Find where the given text appears and provide that cell's center as (X, Y) coordinate. 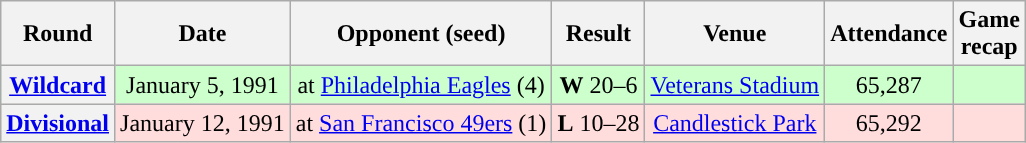
January 12, 1991 (203, 123)
Candlestick Park (735, 123)
Veterans Stadium (735, 85)
at San Francisco 49ers (1) (421, 123)
Wildcard (58, 85)
Opponent (seed) (421, 34)
Attendance (889, 34)
65,287 (889, 85)
Round (58, 34)
Venue (735, 34)
January 5, 1991 (203, 85)
W 20–6 (598, 85)
Gamerecap (989, 34)
Date (203, 34)
65,292 (889, 123)
L 10–28 (598, 123)
Divisional (58, 123)
at Philadelphia Eagles (4) (421, 85)
Result (598, 34)
